Find where the given text appears and provide that cell's center as [x, y] coordinate. 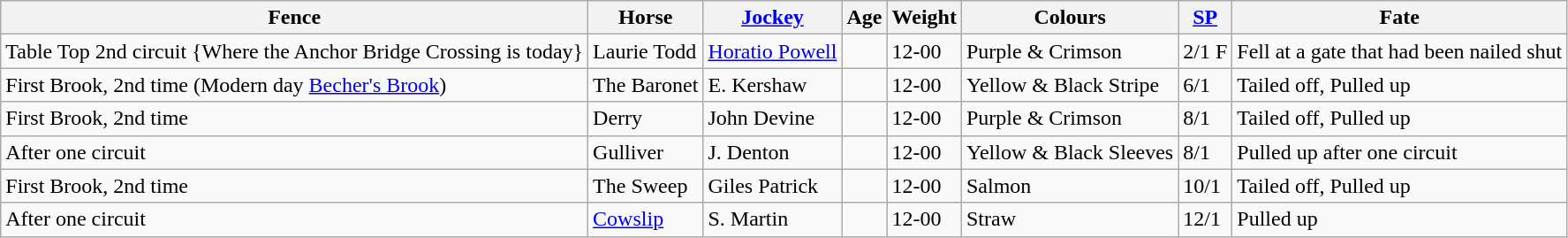
SP [1205, 18]
The Baronet [646, 85]
Salmon [1069, 186]
Straw [1069, 219]
First Brook, 2nd time (Modern day Becher's Brook) [295, 85]
Horatio Powell [772, 51]
Giles Patrick [772, 186]
Age [864, 18]
10/1 [1205, 186]
The Sweep [646, 186]
Colours [1069, 18]
Cowslip [646, 219]
12/1 [1205, 219]
Jockey [772, 18]
2/1 F [1205, 51]
John Devine [772, 119]
Gulliver [646, 152]
Pulled up [1399, 219]
Weight [924, 18]
Pulled up after one circuit [1399, 152]
Derry [646, 119]
Horse [646, 18]
Fate [1399, 18]
Laurie Todd [646, 51]
J. Denton [772, 152]
S. Martin [772, 219]
E. Kershaw [772, 85]
6/1 [1205, 85]
Yellow & Black Sleeves [1069, 152]
Fell at a gate that had been nailed shut [1399, 51]
Fence [295, 18]
Yellow & Black Stripe [1069, 85]
Table Top 2nd circuit {Where the Anchor Bridge Crossing is today} [295, 51]
